Find where the given text appears and provide that cell's center as (x, y) coordinate. 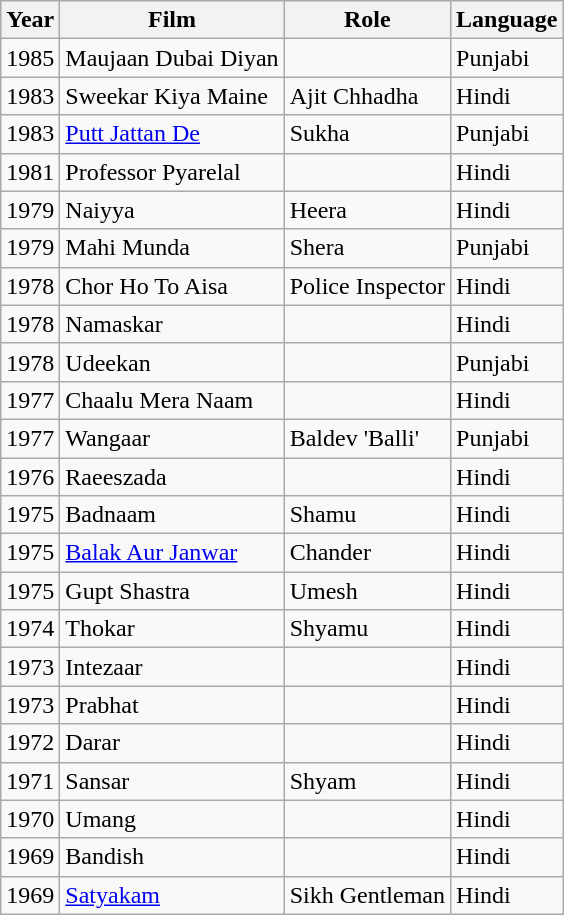
Raeeszada (172, 477)
Heera (367, 210)
Sweekar Kiya Maine (172, 96)
1970 (30, 819)
Sukha (367, 134)
Udeekan (172, 362)
Namaskar (172, 324)
Language (507, 20)
Prabhat (172, 705)
Ajit Chhadha (367, 96)
Professor Pyarelal (172, 172)
Chaalu Mera Naam (172, 400)
1972 (30, 743)
Baldev 'Balli' (367, 438)
Year (30, 20)
Satyakam (172, 895)
Intezaar (172, 667)
Gupt Shastra (172, 591)
Darar (172, 743)
Sansar (172, 781)
Umang (172, 819)
Role (367, 20)
Thokar (172, 629)
Shera (367, 248)
Umesh (367, 591)
Film (172, 20)
1981 (30, 172)
Sikh Gentleman (367, 895)
1974 (30, 629)
Naiyya (172, 210)
1971 (30, 781)
1976 (30, 477)
Chander (367, 553)
Mahi Munda (172, 248)
Chor Ho To Aisa (172, 286)
Shamu (367, 515)
Bandish (172, 857)
Wangaar (172, 438)
Putt Jattan De (172, 134)
Shyamu (367, 629)
Maujaan Dubai Diyan (172, 58)
Shyam (367, 781)
Balak Aur Janwar (172, 553)
1985 (30, 58)
Badnaam (172, 515)
Police Inspector (367, 286)
